Detect which cell encompasses the target text, then output its [x, y] center coordinate. 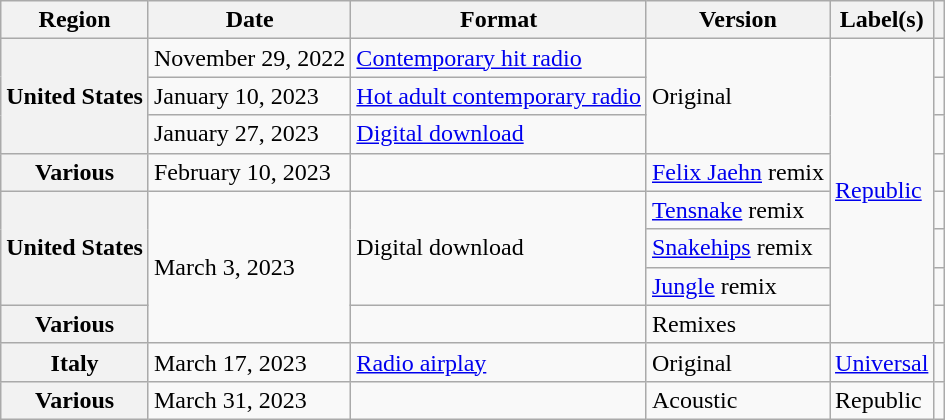
Contemporary hit radio [499, 58]
Version [738, 20]
March 3, 2023 [249, 267]
Acoustic [738, 400]
January 10, 2023 [249, 96]
Felix Jaehn remix [738, 172]
Remixes [738, 324]
Date [249, 20]
November 29, 2022 [249, 58]
Region [75, 20]
March 17, 2023 [249, 362]
Universal [882, 362]
Snakehips remix [738, 248]
Format [499, 20]
Radio airplay [499, 362]
Label(s) [882, 20]
March 31, 2023 [249, 400]
Italy [75, 362]
January 27, 2023 [249, 134]
Tensnake remix [738, 210]
February 10, 2023 [249, 172]
Jungle remix [738, 286]
Hot adult contemporary radio [499, 96]
